From the cell containing the given text, extract its center point as (x, y) coordinate. 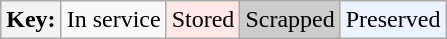
Preserved (393, 20)
In service (114, 20)
Key: (31, 20)
Stored (203, 20)
Scrapped (290, 20)
